Find where the given text appears and provide that cell's center as (X, Y) coordinate. 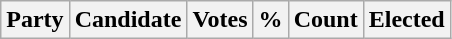
Party (35, 20)
Elected (406, 20)
% (270, 20)
Votes (220, 20)
Count (326, 20)
Candidate (128, 20)
